Determine the [x, y] coordinate at the center of the cell enclosing the given text.  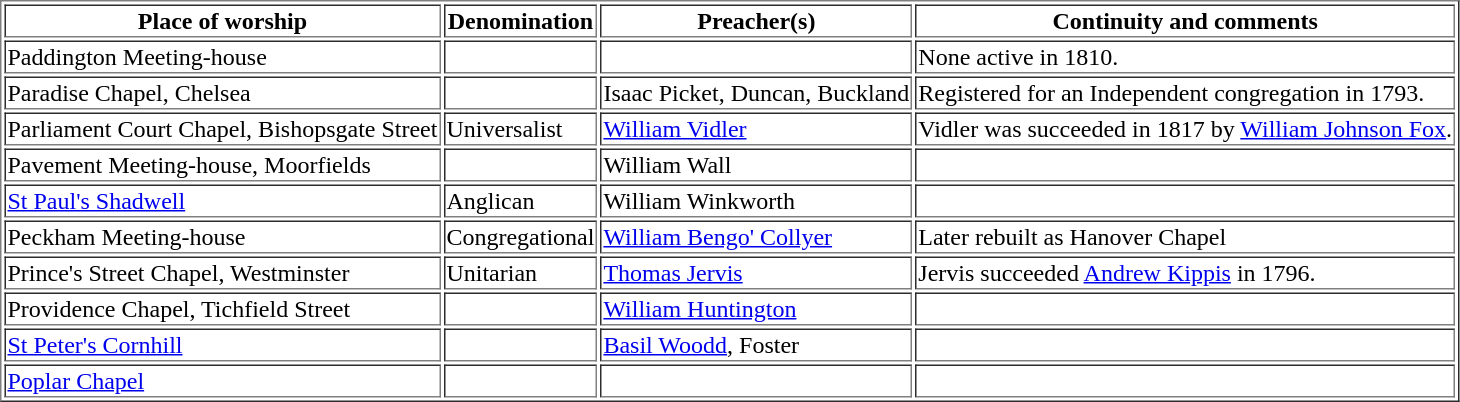
Peckham Meeting-house [222, 236]
St Paul's Shadwell [222, 200]
William Winkworth [756, 200]
Anglican [520, 200]
Congregational [520, 236]
Poplar Chapel [222, 380]
Denomination [520, 20]
William Vidler [756, 128]
Unitarian [520, 272]
William Bengo' Collyer [756, 236]
William Huntington [756, 308]
William Wall [756, 164]
Prince's Street Chapel, Westminster [222, 272]
Jervis succeeded Andrew Kippis in 1796. [1185, 272]
Later rebuilt as Hanover Chapel [1185, 236]
Place of worship [222, 20]
Paddington Meeting-house [222, 56]
Continuity and comments [1185, 20]
Thomas Jervis [756, 272]
St Peter's Cornhill [222, 344]
None active in 1810. [1185, 56]
Parliament Court Chapel, Bishopsgate Street [222, 128]
Basil Woodd, Foster [756, 344]
Providence Chapel, Tichfield Street [222, 308]
Paradise Chapel, Chelsea [222, 92]
Universalist [520, 128]
Pavement Meeting-house, Moorfields [222, 164]
Registered for an Independent congregation in 1793. [1185, 92]
Isaac Picket, Duncan, Buckland [756, 92]
Preacher(s) [756, 20]
Vidler was succeeded in 1817 by William Johnson Fox. [1185, 128]
